From the cell containing the given text, extract its center point as [X, Y] coordinate. 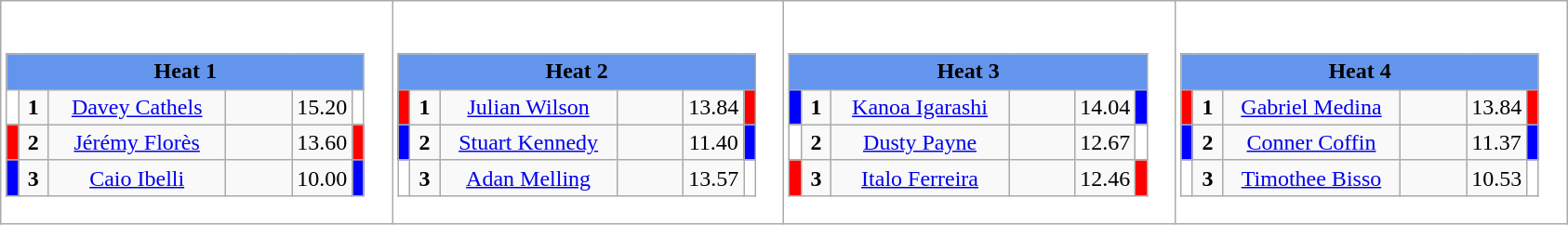
12.67 [1105, 142]
15.20 [322, 107]
10.53 [1497, 178]
Gabriel Medina [1311, 107]
Adan Melling [528, 178]
Jérémy Florès [138, 142]
13.57 [714, 178]
Conner Coffin [1311, 142]
Julian Wilson [528, 107]
14.04 [1105, 107]
Heat 2 [577, 72]
Heat 2 1 Julian Wilson 13.84 2 Stuart Kennedy 11.40 3 Adan Melling 13.57 [588, 112]
Dusty Payne [921, 142]
12.46 [1105, 178]
Heat 1 [185, 72]
Heat 3 1 Kanoa Igarashi 14.04 2 Dusty Payne 12.67 3 Italo Ferreira 12.46 [980, 112]
Heat 4 [1360, 72]
Caio Ibelli [138, 178]
Kanoa Igarashi [921, 107]
13.60 [322, 142]
Stuart Kennedy [528, 142]
Heat 3 [968, 72]
Timothee Bisso [1311, 178]
Heat 1 1 Davey Cathels 15.20 2 Jérémy Florès 13.60 3 Caio Ibelli 10.00 [197, 112]
Heat 4 1 Gabriel Medina 13.84 2 Conner Coffin 11.37 3 Timothee Bisso 10.53 [1371, 112]
11.40 [714, 142]
Davey Cathels [138, 107]
10.00 [322, 178]
Italo Ferreira [921, 178]
11.37 [1497, 142]
